Identify which cell holds the provided text, then report its [x, y] central coordinate. 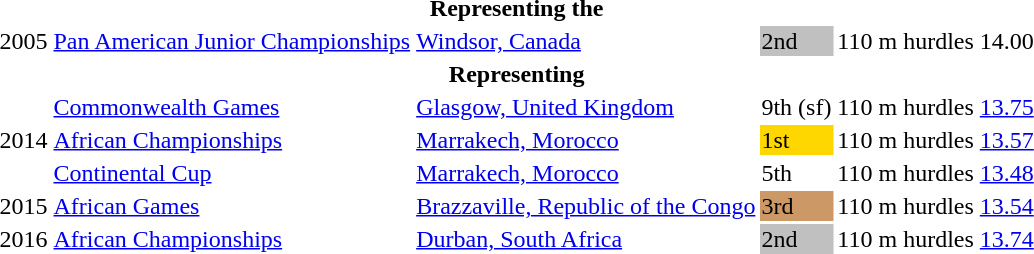
1st [796, 140]
Durban, South Africa [586, 239]
African Games [232, 206]
Continental Cup [232, 173]
9th (sf) [796, 107]
Glasgow, United Kingdom [586, 107]
Pan American Junior Championships [232, 41]
Commonwealth Games [232, 107]
3rd [796, 206]
Windsor, Canada [586, 41]
5th [796, 173]
Brazzaville, Republic of the Congo [586, 206]
